Capture the cell that displays the provided text and extract its [x, y] central coordinate. 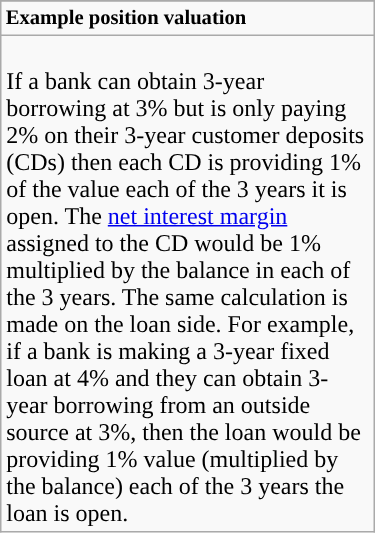
Example position valuation [188, 18]
